Scan for the cell matching the given text and deliver its (x, y) coordinate at center. 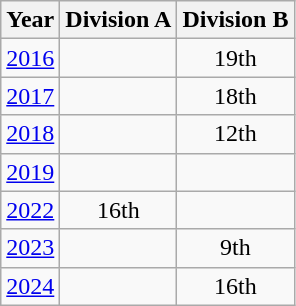
2022 (30, 210)
2019 (30, 172)
Year (30, 20)
12th (236, 134)
Division B (236, 20)
18th (236, 96)
2016 (30, 58)
Division A (118, 20)
2024 (30, 286)
9th (236, 248)
2018 (30, 134)
2017 (30, 96)
19th (236, 58)
2023 (30, 248)
